Return the [x, y] coordinate for the center point of the cell that contains the specified text.  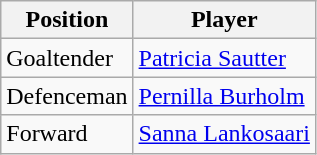
Pernilla Burholm [224, 96]
Goaltender [67, 58]
Forward [67, 134]
Player [224, 20]
Defenceman [67, 96]
Sanna Lankosaari [224, 134]
Position [67, 20]
Patricia Sautter [224, 58]
